Detect which cell encompasses the target text, then output its [x, y] center coordinate. 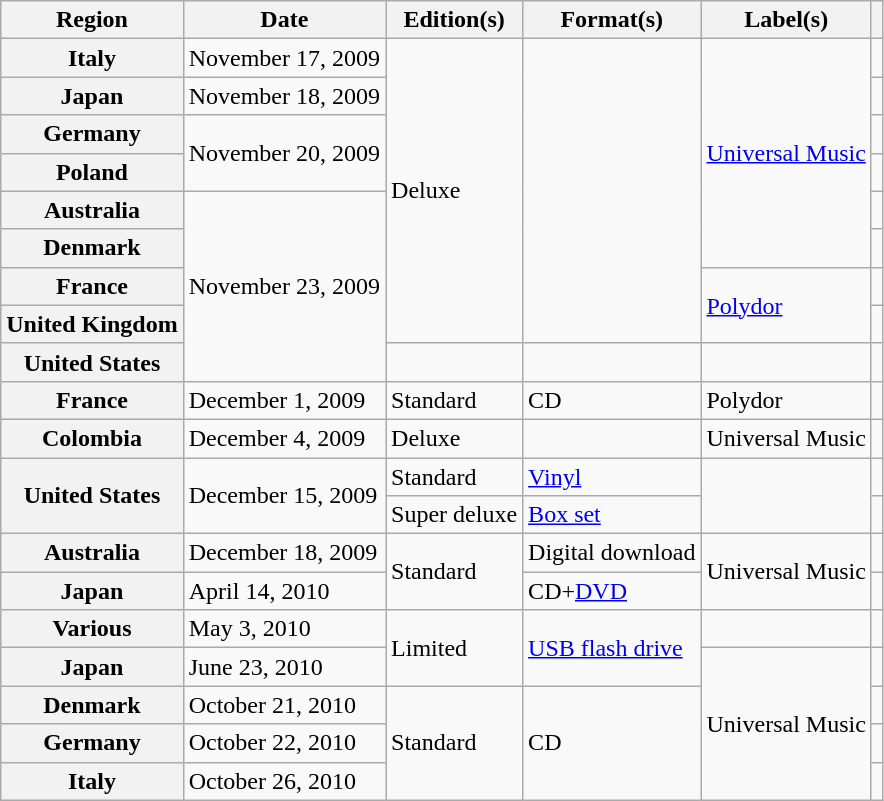
November 17, 2009 [284, 58]
Box set [612, 515]
USB flash drive [612, 648]
June 23, 2010 [284, 667]
May 3, 2010 [284, 629]
December 18, 2009 [284, 553]
December 4, 2009 [284, 438]
Digital download [612, 553]
October 22, 2010 [284, 743]
Date [284, 20]
December 1, 2009 [284, 400]
October 21, 2010 [284, 705]
November 20, 2009 [284, 153]
December 15, 2009 [284, 496]
November 23, 2009 [284, 286]
Region [92, 20]
United Kingdom [92, 324]
Super deluxe [454, 515]
Edition(s) [454, 20]
October 26, 2010 [284, 781]
CD+DVD [612, 591]
Label(s) [786, 20]
Colombia [92, 438]
Vinyl [612, 477]
November 18, 2009 [284, 96]
April 14, 2010 [284, 591]
Format(s) [612, 20]
Poland [92, 172]
Various [92, 629]
Limited [454, 648]
